Find where the given text appears and provide that cell's center as (x, y) coordinate. 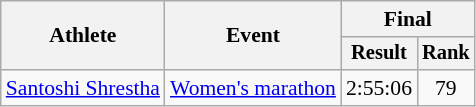
Santoshi Shrestha (83, 88)
Result (379, 54)
79 (446, 88)
Event (253, 36)
Final (408, 19)
2:55:06 (379, 88)
Athlete (83, 36)
Rank (446, 54)
Women's marathon (253, 88)
